Scan for the cell matching the given text and deliver its (x, y) coordinate at center. 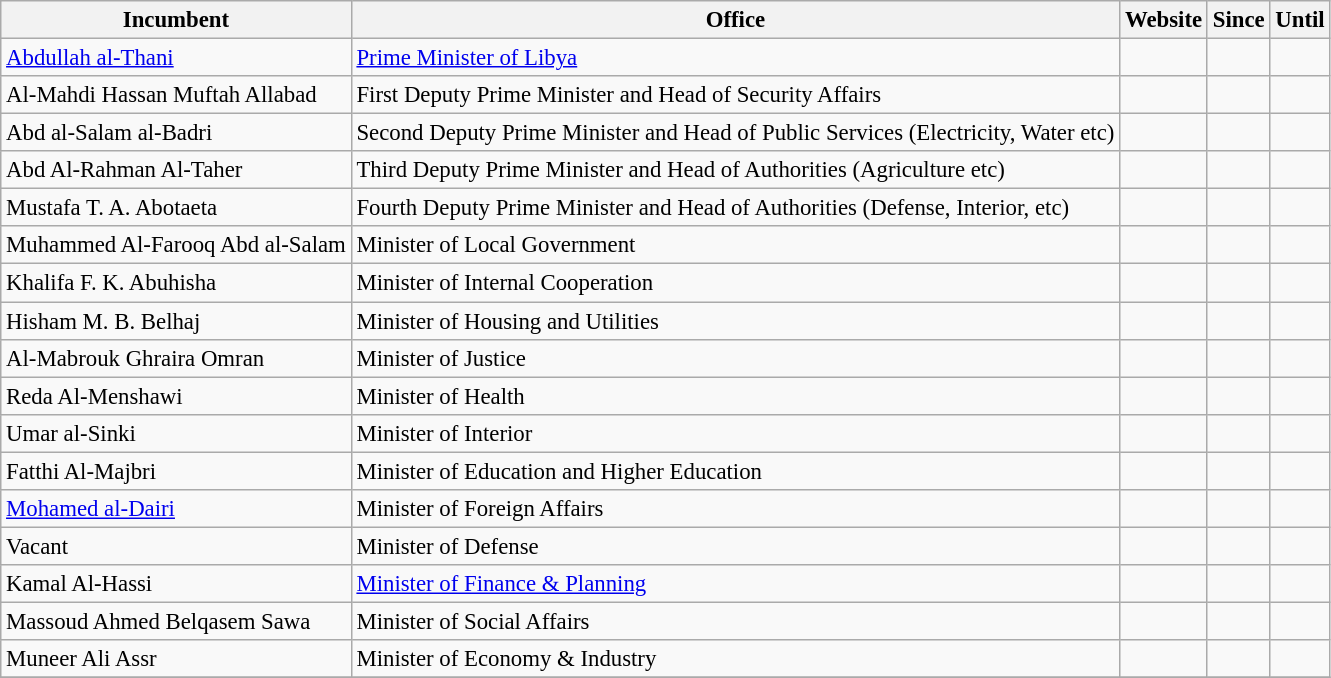
Incumbent (176, 20)
Abd al-Salam al-Badri (176, 133)
Website (1164, 20)
Minister of Health (736, 396)
Al-Mahdi Hassan Muftah Allabad (176, 95)
Fourth Deputy Prime Minister and Head of Authorities (Defense, Interior, etc) (736, 208)
Fatthi Al-Majbri (176, 471)
Muneer Ali Assr (176, 659)
Reda Al-Menshawi (176, 396)
Minister of Internal Cooperation (736, 283)
First Deputy Prime Minister and Head of Security Affairs (736, 95)
Mohamed al-Dairi (176, 509)
Prime Minister of Libya (736, 58)
Abd Al-Rahman Al-Taher (176, 170)
Minister of Social Affairs (736, 621)
Vacant (176, 546)
Hisham M. B. Belhaj (176, 321)
Office (736, 20)
Minister of Defense (736, 546)
Al-Mabrouk Ghraira Omran (176, 358)
Second Deputy Prime Minister and Head of Public Services (Electricity, Water etc) (736, 133)
Mustafa T. A. Abotaeta (176, 208)
Minister of Housing and Utilities (736, 321)
Minister of Interior (736, 433)
Until (1300, 20)
Minister of Finance & Planning (736, 584)
Minister of Local Government (736, 245)
Muhammed Al-Farooq Abd al-Salam (176, 245)
Minister of Economy & Industry (736, 659)
Minister of Education and Higher Education (736, 471)
Kamal Al-Hassi (176, 584)
Minister of Justice (736, 358)
Since (1238, 20)
Umar al-Sinki (176, 433)
Minister of Foreign Affairs (736, 509)
Massoud Ahmed Belqasem Sawa (176, 621)
Khalifa F. K. Abuhisha (176, 283)
Abdullah al-Thani (176, 58)
Third Deputy Prime Minister and Head of Authorities (Agriculture etc) (736, 170)
